Detect which cell encompasses the target text, then output its (X, Y) center coordinate. 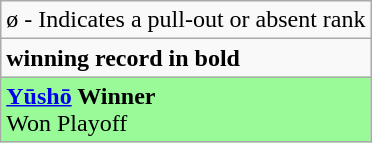
ø - Indicates a pull-out or absent rank (186, 20)
winning record in bold (186, 58)
Yūshō WinnerWon Playoff (186, 110)
